Locate the cell with the specified text and output its [X, Y] center coordinate. 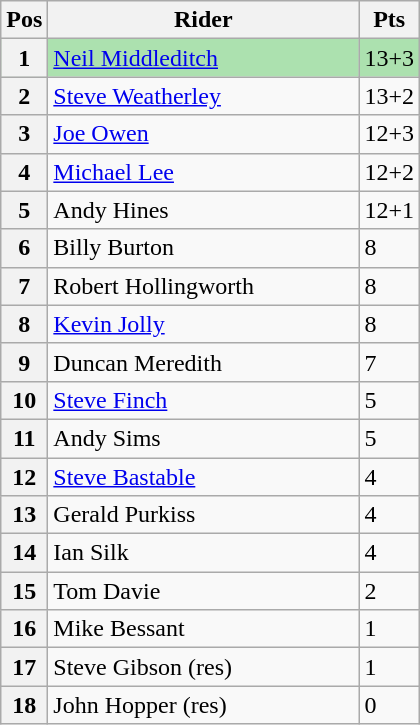
13+3 [390, 58]
John Hopper (res) [204, 705]
12 [24, 477]
13 [24, 515]
16 [24, 629]
17 [24, 667]
Rider [204, 20]
Ian Silk [204, 553]
12+3 [390, 134]
Andy Sims [204, 438]
Andy Hines [204, 210]
Steve Weatherley [204, 96]
Robert Hollingworth [204, 286]
9 [24, 362]
12+1 [390, 210]
6 [24, 248]
Duncan Meredith [204, 362]
Joe Owen [204, 134]
Michael Lee [204, 172]
Steve Gibson (res) [204, 667]
Gerald Purkiss [204, 515]
Mike Bessant [204, 629]
14 [24, 553]
12+2 [390, 172]
Steve Finch [204, 400]
Kevin Jolly [204, 324]
Pos [24, 20]
Steve Bastable [204, 477]
Tom Davie [204, 591]
0 [390, 705]
Pts [390, 20]
18 [24, 705]
Neil Middleditch [204, 58]
10 [24, 400]
11 [24, 438]
3 [24, 134]
Billy Burton [204, 248]
13+2 [390, 96]
15 [24, 591]
